Find where the given text appears and provide that cell's center as (X, Y) coordinate. 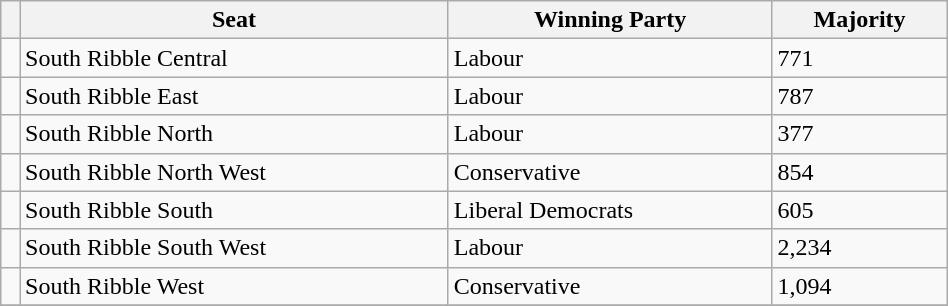
South Ribble Central (234, 58)
South Ribble North (234, 134)
377 (860, 134)
2,234 (860, 248)
South Ribble East (234, 96)
Winning Party (610, 20)
South Ribble South (234, 210)
854 (860, 172)
605 (860, 210)
South Ribble South West (234, 248)
1,094 (860, 286)
Seat (234, 20)
South Ribble North West (234, 172)
Liberal Democrats (610, 210)
771 (860, 58)
South Ribble West (234, 286)
787 (860, 96)
Majority (860, 20)
